Output the (X, Y) coordinate of the center of the cell containing the given text.  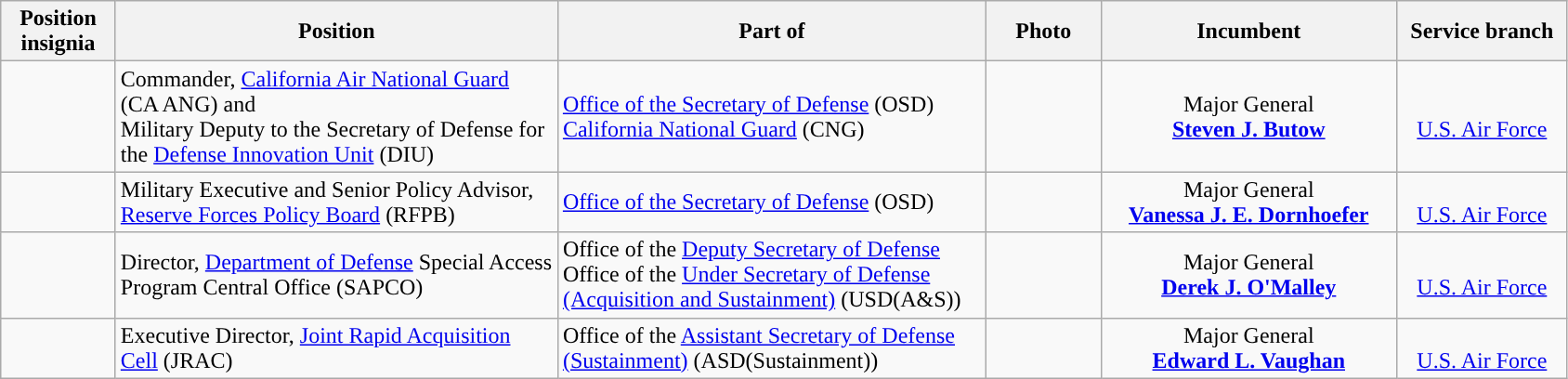
Executive Director, Joint Rapid Acquisition Cell (JRAC) (336, 347)
Office of the Assistant Secretary of Defense (Sustainment) (ASD(Sustainment)) (771, 347)
Military Executive and Senior Policy Advisor, Reserve Forces Policy Board (RFPB) (336, 203)
Photo (1043, 32)
Major GeneralDerek J. O'Malley (1248, 275)
Position (336, 32)
Major GeneralEdward L. Vaughan (1248, 347)
Commander, California Air National Guard (CA ANG) andMilitary Deputy to the Secretary of Defense for the Defense Innovation Unit (DIU) (336, 117)
Office of the Deputy Secretary of Defense Office of the Under Secretary of Defense (Acquisition and Sustainment) (USD(A&S)) (771, 275)
Director, Department of Defense Special Access Program Central Office (SAPCO) (336, 275)
Position insignia (59, 32)
Part of (771, 32)
Major GeneralSteven J. Butow (1248, 117)
Office of the Secretary of Defense (OSD) California National Guard (CNG) (771, 117)
Service branch (1483, 32)
Office of the Secretary of Defense (OSD) (771, 203)
Incumbent (1248, 32)
Major GeneralVanessa J. E. Dornhoefer (1248, 203)
